Return [X, Y] of the center of cell containing provided text 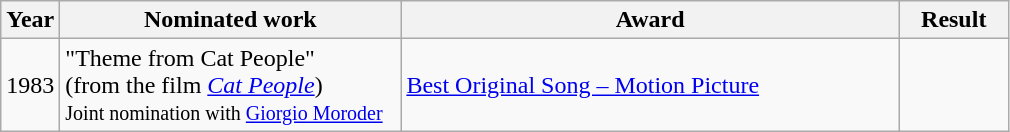
Award [650, 20]
Nominated work [230, 20]
Year [30, 20]
Best Original Song – Motion Picture [650, 85]
"Theme from Cat People"(from the film Cat People)Joint nomination with Giorgio Moroder [230, 85]
Result [954, 20]
1983 [30, 85]
